Detect which cell encompasses the target text, then output its (x, y) center coordinate. 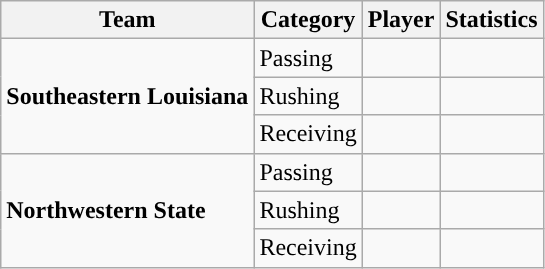
Northwestern State (128, 210)
Category (308, 20)
Team (128, 20)
Player (401, 20)
Statistics (492, 20)
Southeastern Louisiana (128, 96)
